Output the [x, y] coordinate of the center of the cell containing the given text.  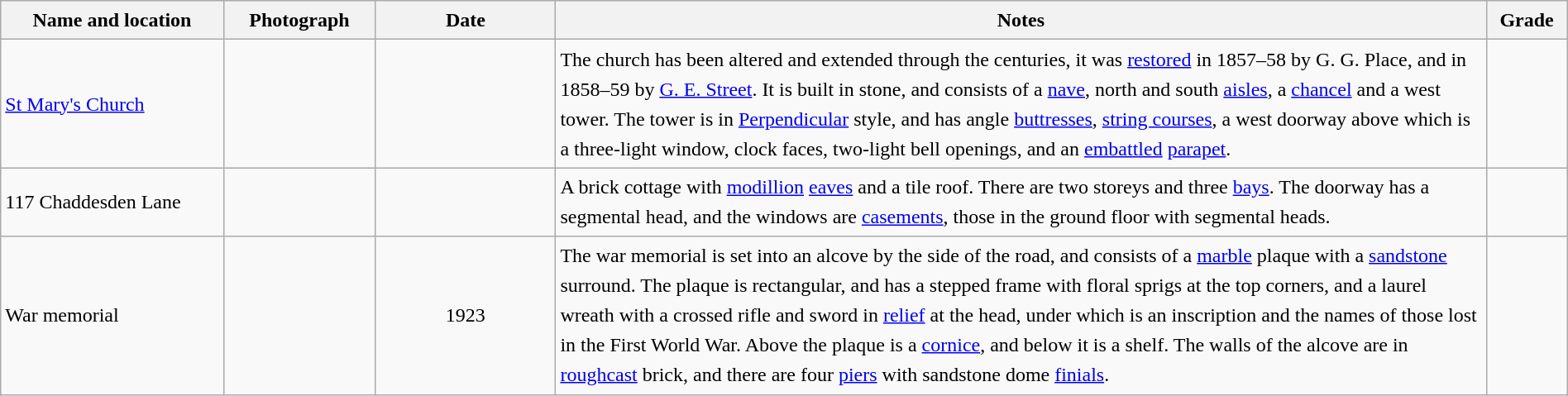
St Mary's Church [112, 104]
Photograph [299, 20]
Date [466, 20]
1923 [466, 316]
Name and location [112, 20]
Notes [1021, 20]
117 Chaddesden Lane [112, 202]
War memorial [112, 316]
Grade [1527, 20]
